Locate the cell with the specified text and output its [x, y] center coordinate. 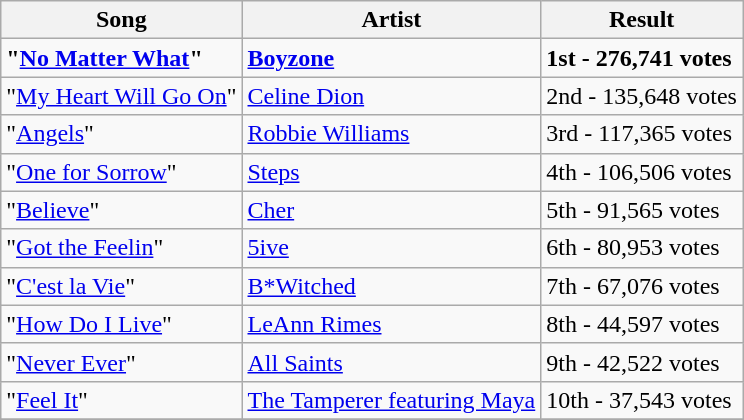
The Tamperer featuring Maya [392, 400]
Artist [392, 20]
4th - 106,506 votes [642, 172]
9th - 42,522 votes [642, 362]
"How Do I Live" [122, 324]
Robbie Williams [392, 134]
"Believe" [122, 210]
2nd - 135,648 votes [642, 96]
"My Heart Will Go On" [122, 96]
1st - 276,741 votes [642, 58]
Boyzone [392, 58]
B*Witched [392, 286]
Steps [392, 172]
6th - 80,953 votes [642, 248]
Cher [392, 210]
"No Matter What" [122, 58]
"Never Ever" [122, 362]
All Saints [392, 362]
Song [122, 20]
"Got the Feelin" [122, 248]
LeAnn Rimes [392, 324]
5th - 91,565 votes [642, 210]
10th - 37,543 votes [642, 400]
8th - 44,597 votes [642, 324]
5ive [392, 248]
7th - 67,076 votes [642, 286]
"Angels" [122, 134]
Result [642, 20]
Celine Dion [392, 96]
"Feel It" [122, 400]
"One for Sorrow" [122, 172]
"C'est la Vie" [122, 286]
3rd - 117,365 votes [642, 134]
